Detect which cell encompasses the target text, then output its [x, y] center coordinate. 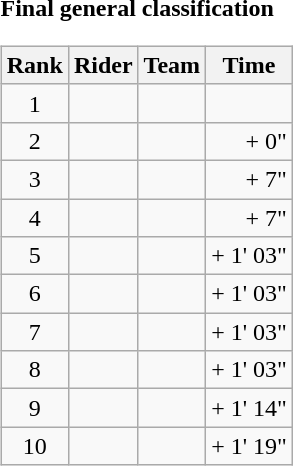
Rank [34, 65]
Team [172, 65]
8 [34, 370]
5 [34, 256]
9 [34, 408]
2 [34, 141]
7 [34, 332]
Rider [103, 65]
3 [34, 179]
1 [34, 103]
10 [34, 446]
+ 1' 14" [250, 408]
+ 0" [250, 141]
+ 1' 19" [250, 446]
Time [250, 65]
6 [34, 294]
4 [34, 217]
